Search for the cell housing the specified text and yield its (X, Y) center coordinate. 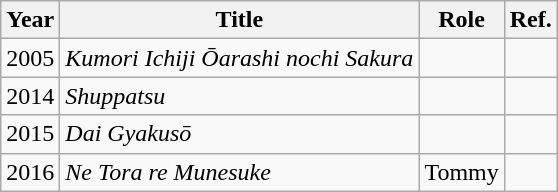
2014 (30, 96)
Shuppatsu (240, 96)
2016 (30, 172)
Role (462, 20)
Title (240, 20)
Tommy (462, 172)
Year (30, 20)
Dai Gyakusō (240, 134)
Ne Tora re Munesuke (240, 172)
Kumori Ichiji Ōarashi nochi Sakura (240, 58)
Ref. (530, 20)
2015 (30, 134)
2005 (30, 58)
